Find where the given text appears and provide that cell's center as [x, y] coordinate. 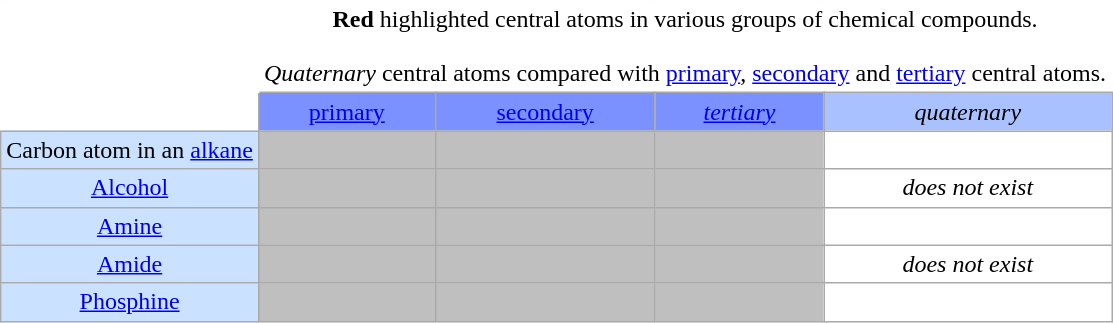
Amine [130, 226]
tertiary [740, 112]
primary [346, 112]
quaternary [968, 112]
Phosphine [130, 302]
Carbon atom in an alkane [130, 150]
Alcohol [130, 188]
Amide [130, 264]
secondary [545, 112]
